Scan for the cell matching the given text and deliver its [x, y] coordinate at center. 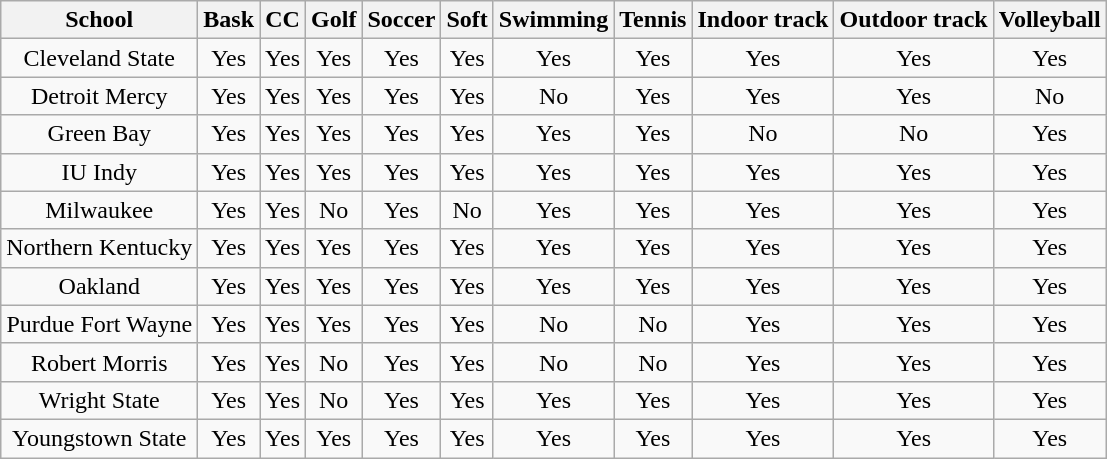
Wright State [100, 400]
Swimming [553, 20]
Bask [229, 20]
Outdoor track [914, 20]
Tennis [653, 20]
School [100, 20]
Purdue Fort Wayne [100, 324]
Soft [467, 20]
Oakland [100, 286]
IU Indy [100, 172]
Detroit Mercy [100, 96]
Robert Morris [100, 362]
Green Bay [100, 134]
CC [283, 20]
Milwaukee [100, 210]
Golf [334, 20]
Indoor track [763, 20]
Soccer [402, 20]
Volleyball [1050, 20]
Youngstown State [100, 438]
Northern Kentucky [100, 248]
Cleveland State [100, 58]
